Provide the (X, Y) coordinate of the cell's center where the given text is located.  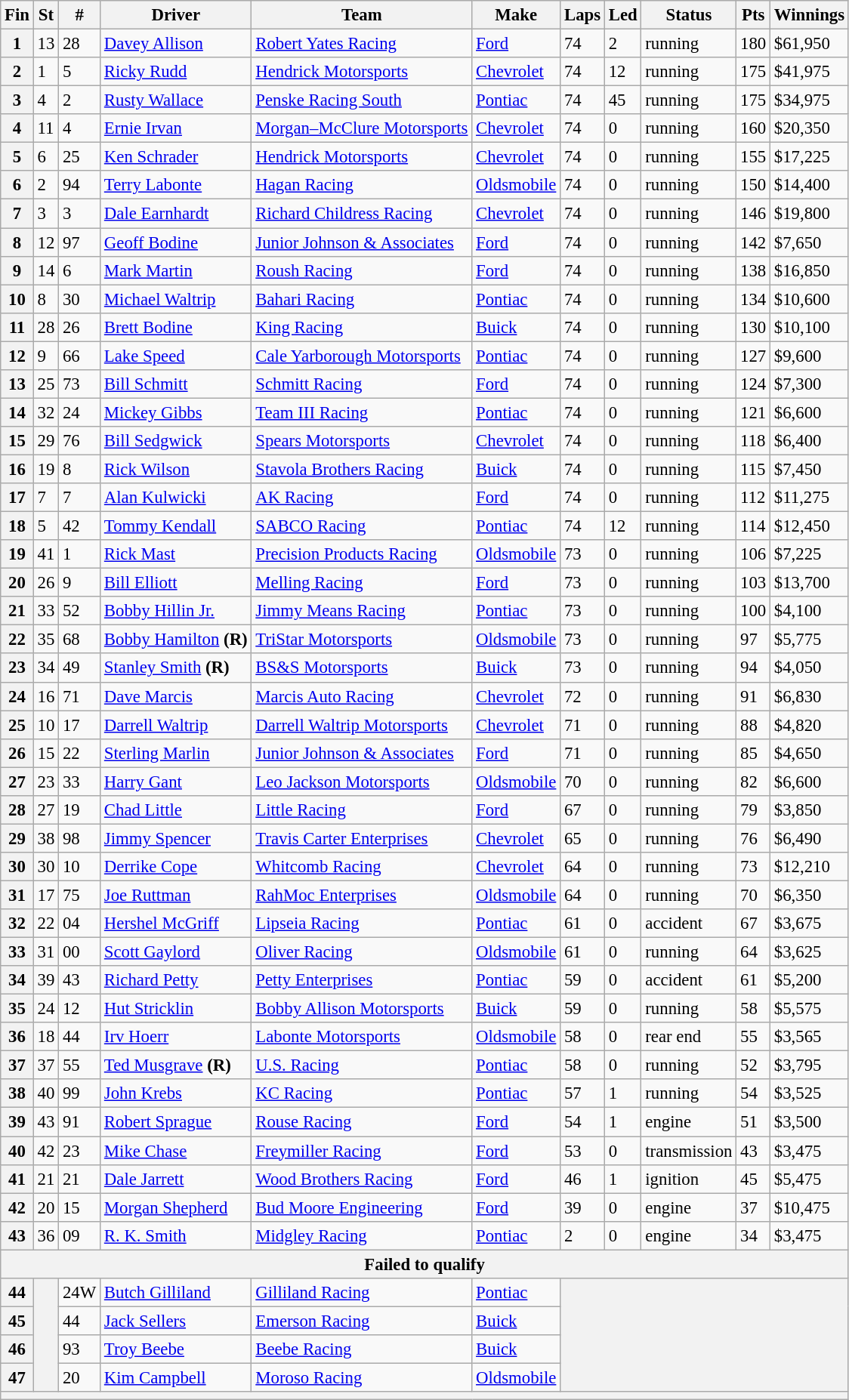
$12,210 (810, 867)
Morgan–McClure Motorsports (362, 128)
51 (754, 1122)
Melling Racing (362, 583)
00 (80, 952)
115 (754, 469)
$3,500 (810, 1122)
$34,975 (810, 100)
100 (754, 611)
98 (80, 838)
$5,775 (810, 640)
Dale Jarrett (176, 1179)
Harry Gant (176, 782)
68 (80, 640)
$14,400 (810, 185)
Rouse Racing (362, 1122)
Darrell Waltrip (176, 725)
St (45, 15)
$7,225 (810, 554)
Lipseia Racing (362, 924)
$11,275 (810, 498)
Mickey Gibbs (176, 412)
155 (754, 157)
Bahari Racing (362, 299)
Terry Labonte (176, 185)
88 (754, 725)
82 (754, 782)
53 (583, 1151)
121 (754, 412)
114 (754, 526)
John Krebs (176, 1094)
93 (80, 1349)
R. K. Smith (176, 1235)
Rick Mast (176, 554)
Joe Ruttman (176, 895)
$5,200 (810, 980)
$16,850 (810, 270)
Mike Chase (176, 1151)
$41,975 (810, 72)
Led (622, 15)
Hershel McGriff (176, 924)
Ernie Irvan (176, 128)
Morgan Shepherd (176, 1207)
$61,950 (810, 44)
106 (754, 554)
AK Racing (362, 498)
72 (583, 696)
$4,050 (810, 668)
Winnings (810, 15)
$4,100 (810, 611)
47 (17, 1377)
Geoff Bodine (176, 242)
Oliver Racing (362, 952)
Bud Moore Engineering (362, 1207)
Irv Hoerr (176, 1037)
Alan Kulwicki (176, 498)
127 (754, 356)
$17,225 (810, 157)
Ted Musgrave (R) (176, 1065)
Rick Wilson (176, 469)
79 (754, 810)
Chad Little (176, 810)
Rusty Wallace (176, 100)
Jack Sellers (176, 1321)
112 (754, 498)
$3,525 (810, 1094)
$6,350 (810, 895)
U.S. Racing (362, 1065)
$5,575 (810, 1009)
Bobby Allison Motorsports (362, 1009)
49 (80, 668)
BS&S Motorsports (362, 668)
$7,300 (810, 384)
Wood Brothers Racing (362, 1179)
Failed to qualify (424, 1264)
04 (80, 924)
rear end (689, 1037)
Richard Petty (176, 980)
57 (583, 1094)
$13,700 (810, 583)
Stanley Smith (R) (176, 668)
$7,450 (810, 469)
09 (80, 1235)
$10,100 (810, 327)
Jimmy Means Racing (362, 611)
Spears Motorsports (362, 441)
$6,400 (810, 441)
Pts (754, 15)
Driver (176, 15)
Team III Racing (362, 412)
TriStar Motorsports (362, 640)
66 (80, 356)
Gilliland Racing (362, 1293)
134 (754, 299)
Bill Schmitt (176, 384)
$3,675 (810, 924)
Butch Gilliland (176, 1293)
RahMoc Enterprises (362, 895)
Bobby Hamilton (R) (176, 640)
Petty Enterprises (362, 980)
$10,475 (810, 1207)
Brett Bodine (176, 327)
$5,475 (810, 1179)
Kim Campbell (176, 1377)
$20,350 (810, 128)
King Racing (362, 327)
146 (754, 214)
124 (754, 384)
Scott Gaylord (176, 952)
Status (689, 15)
Derrike Cope (176, 867)
Dale Earnhardt (176, 214)
Little Racing (362, 810)
Stavola Brothers Racing (362, 469)
Robert Sprague (176, 1122)
Tommy Kendall (176, 526)
$6,830 (810, 696)
Hagan Racing (362, 185)
Marcis Auto Racing (362, 696)
Ken Schrader (176, 157)
Moroso Racing (362, 1377)
Mark Martin (176, 270)
Emerson Racing (362, 1321)
142 (754, 242)
Laps (583, 15)
$7,650 (810, 242)
Schmitt Racing (362, 384)
Labonte Motorsports (362, 1037)
Richard Childress Racing (362, 214)
$19,800 (810, 214)
Bill Sedgwick (176, 441)
Dave Marcis (176, 696)
$3,795 (810, 1065)
Travis Carter Enterprises (362, 838)
Midgley Racing (362, 1235)
150 (754, 185)
99 (80, 1094)
$3,625 (810, 952)
Lake Speed (176, 356)
Cale Yarborough Motorsports (362, 356)
Sterling Marlin (176, 753)
Leo Jackson Motorsports (362, 782)
Penske Racing South (362, 100)
103 (754, 583)
Troy Beebe (176, 1349)
Whitcomb Racing (362, 867)
Bill Elliott (176, 583)
Darrell Waltrip Motorsports (362, 725)
118 (754, 441)
Make (517, 15)
$10,600 (810, 299)
$12,450 (810, 526)
$9,600 (810, 356)
Team (362, 15)
Davey Allison (176, 44)
SABCO Racing (362, 526)
Ricky Rudd (176, 72)
# (80, 15)
Precision Products Racing (362, 554)
transmission (689, 1151)
KC Racing (362, 1094)
ignition (689, 1179)
Freymiller Racing (362, 1151)
85 (754, 753)
Roush Racing (362, 270)
Jimmy Spencer (176, 838)
Beebe Racing (362, 1349)
65 (583, 838)
Bobby Hillin Jr. (176, 611)
24W (80, 1293)
Fin (17, 15)
Hut Stricklin (176, 1009)
180 (754, 44)
$4,820 (810, 725)
138 (754, 270)
75 (80, 895)
130 (754, 327)
$3,565 (810, 1037)
$3,850 (810, 810)
$4,650 (810, 753)
$6,490 (810, 838)
Michael Waltrip (176, 299)
160 (754, 128)
Robert Yates Racing (362, 44)
